From the cell containing the given text, extract its center point as (x, y) coordinate. 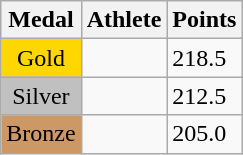
Silver (41, 96)
Points (204, 20)
205.0 (204, 134)
Athlete (124, 20)
Medal (41, 20)
212.5 (204, 96)
218.5 (204, 58)
Gold (41, 58)
Bronze (41, 134)
